Determine the (x, y) coordinate at the center of the cell enclosing the given text.  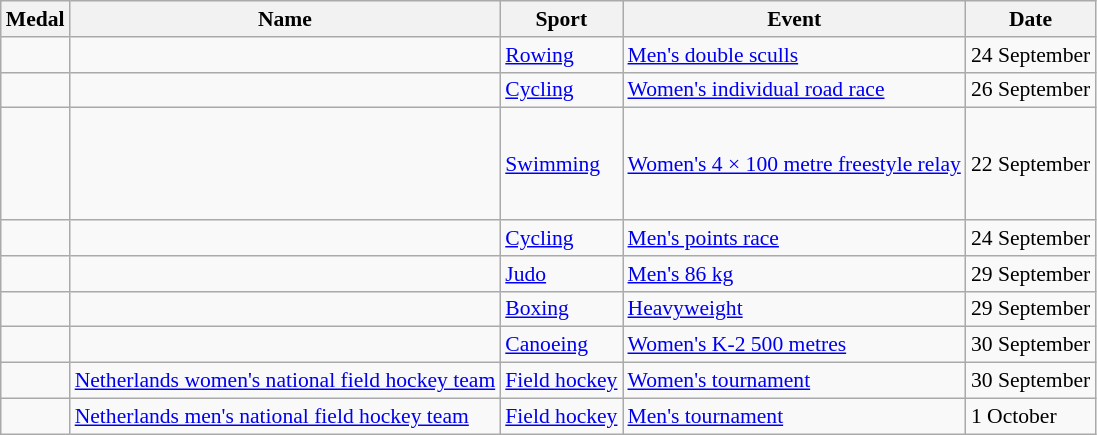
Date (1030, 19)
Men's double sculls (794, 55)
Medal (36, 19)
Judo (561, 274)
Men's tournament (794, 416)
Men's points race (794, 238)
Heavyweight (794, 309)
22 September (1030, 164)
Netherlands men's national field hockey team (286, 416)
Women's 4 × 100 metre freestyle relay (794, 164)
Canoeing (561, 345)
Sport (561, 19)
Women's tournament (794, 381)
Women's individual road race (794, 90)
26 September (1030, 90)
Boxing (561, 309)
Netherlands women's national field hockey team (286, 381)
Women's K-2 500 metres (794, 345)
Men's 86 kg (794, 274)
Swimming (561, 164)
1 October (1030, 416)
Event (794, 19)
Rowing (561, 55)
Name (286, 19)
